Extract the (x, y) coordinate from the center of the cell holding the provided text.  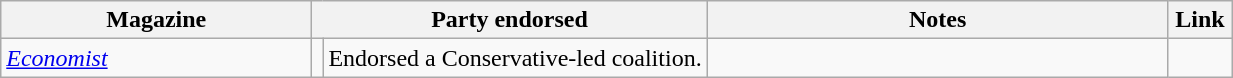
Link (1200, 20)
Endorsed a Conservative-led coalition. (515, 58)
Party endorsed (510, 20)
Economist (156, 58)
Notes (938, 20)
Magazine (156, 20)
